Capture the cell that displays the provided text and extract its [X, Y] central coordinate. 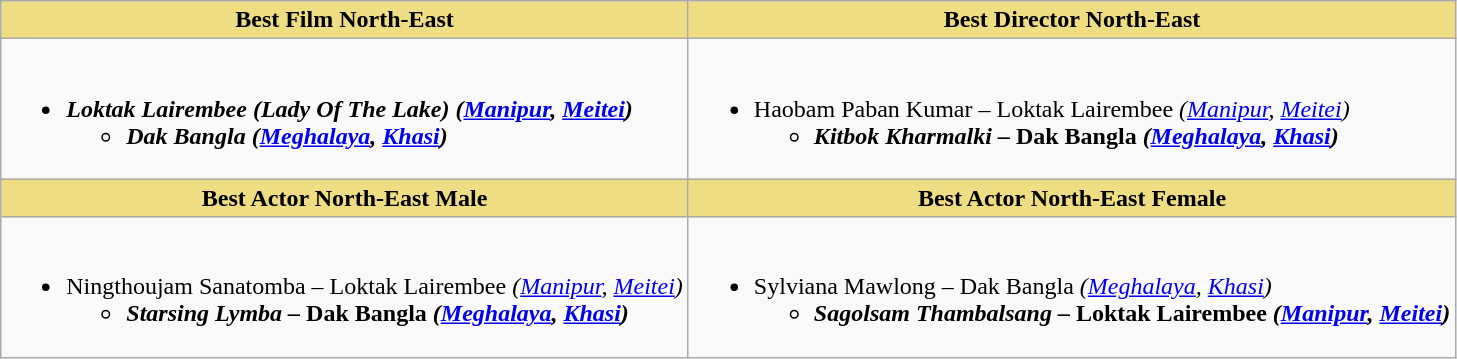
Best Director North-East [1072, 20]
Sylviana Mawlong – Dak Bangla (Meghalaya, Khasi)Sagolsam Thambalsang – Loktak Lairembee (Manipur, Meitei) [1072, 287]
Best Actor North-East Female [1072, 198]
Loktak Lairembee (Lady Of The Lake) (Manipur, Meitei)Dak Bangla (Meghalaya, Khasi) [345, 109]
Ningthoujam Sanatomba – Loktak Lairembee (Manipur, Meitei)Starsing Lymba – Dak Bangla (Meghalaya, Khasi) [345, 287]
Best Actor North-East Male [345, 198]
Haobam Paban Kumar – Loktak Lairembee (Manipur, Meitei)Kitbok Kharmalki – Dak Bangla (Meghalaya, Khasi) [1072, 109]
Best Film North-East [345, 20]
